Output the (X, Y) coordinate of the center of the cell containing the given text.  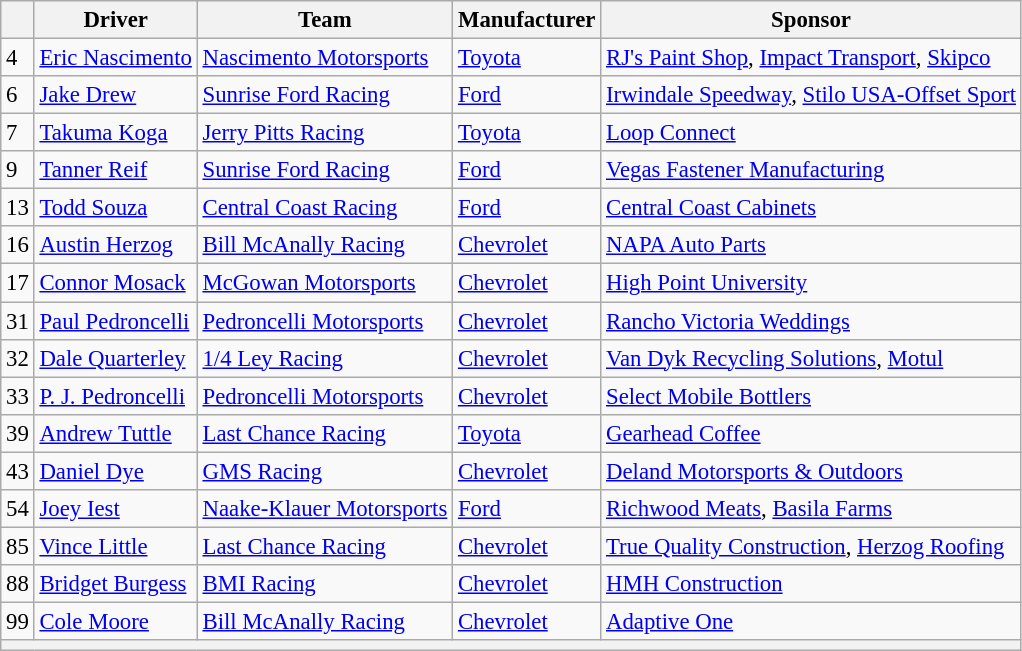
Jerry Pitts Racing (324, 133)
Adaptive One (812, 621)
33 (18, 396)
Austin Herzog (116, 245)
P. J. Pedroncelli (116, 396)
Deland Motorsports & Outdoors (812, 471)
99 (18, 621)
17 (18, 283)
85 (18, 546)
Andrew Tuttle (116, 433)
GMS Racing (324, 471)
43 (18, 471)
McGowan Motorsports (324, 283)
Central Coast Cabinets (812, 208)
16 (18, 245)
RJ's Paint Shop, Impact Transport, Skipco (812, 58)
Central Coast Racing (324, 208)
Sponsor (812, 20)
Manufacturer (527, 20)
Richwood Meats, Basila Farms (812, 509)
Vegas Fastener Manufacturing (812, 170)
High Point University (812, 283)
Paul Pedroncelli (116, 321)
32 (18, 358)
Naake-Klauer Motorsports (324, 509)
54 (18, 509)
Irwindale Speedway, Stilo USA-Offset Sport (812, 95)
Takuma Koga (116, 133)
Loop Connect (812, 133)
NAPA Auto Parts (812, 245)
Team (324, 20)
1/4 Ley Racing (324, 358)
Vince Little (116, 546)
Select Mobile Bottlers (812, 396)
Nascimento Motorsports (324, 58)
31 (18, 321)
Jake Drew (116, 95)
Joey Iest (116, 509)
Bridget Burgess (116, 584)
88 (18, 584)
13 (18, 208)
Tanner Reif (116, 170)
Dale Quarterley (116, 358)
Rancho Victoria Weddings (812, 321)
6 (18, 95)
BMI Racing (324, 584)
7 (18, 133)
Connor Mosack (116, 283)
Cole Moore (116, 621)
4 (18, 58)
39 (18, 433)
Daniel Dye (116, 471)
Driver (116, 20)
Gearhead Coffee (812, 433)
9 (18, 170)
Todd Souza (116, 208)
True Quality Construction, Herzog Roofing (812, 546)
Van Dyk Recycling Solutions, Motul (812, 358)
HMH Construction (812, 584)
Eric Nascimento (116, 58)
